Search for the cell housing the specified text and yield its (x, y) center coordinate. 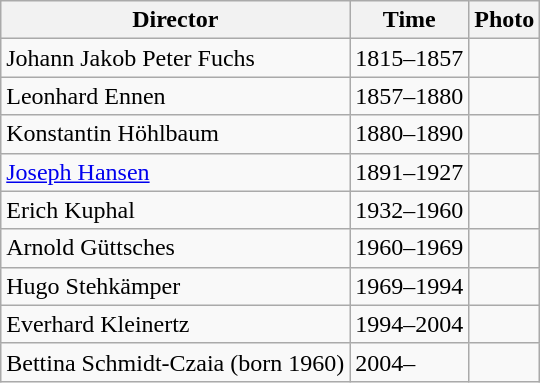
Time (410, 20)
1932–1960 (410, 210)
Leonhard Ennen (176, 96)
2004– (410, 362)
1815–1857 (410, 58)
Joseph Hansen (176, 172)
Everhard Kleinertz (176, 324)
Johann Jakob Peter Fuchs (176, 58)
1994–2004 (410, 324)
Erich Kuphal (176, 210)
1969–1994 (410, 286)
Arnold Güttsches (176, 248)
Director (176, 20)
1857–1880 (410, 96)
1891–1927 (410, 172)
Konstantin Höhlbaum (176, 134)
Photo (504, 20)
Bettina Schmidt-Czaia (born 1960) (176, 362)
Hugo Stehkämper (176, 286)
1880–1890 (410, 134)
1960–1969 (410, 248)
